Scan for the cell matching the given text and deliver its (X, Y) coordinate at center. 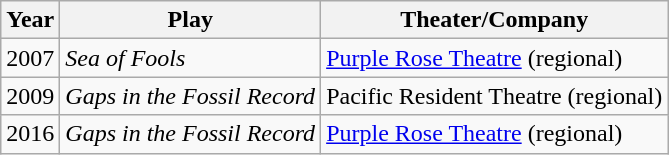
2016 (30, 134)
Sea of Fools (190, 58)
Year (30, 20)
2007 (30, 58)
Play (190, 20)
Theater/Company (494, 20)
2009 (30, 96)
Pacific Resident Theatre (regional) (494, 96)
